Search for the cell housing the specified text and yield its [x, y] center coordinate. 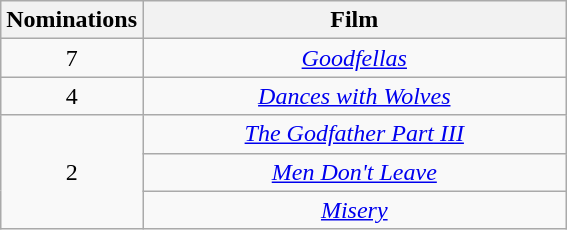
2 [72, 172]
Film [354, 20]
Men Don't Leave [354, 172]
Dances with Wolves [354, 96]
Misery [354, 210]
7 [72, 58]
Goodfellas [354, 58]
4 [72, 96]
The Godfather Part III [354, 134]
Nominations [72, 20]
